Pinpoint the cell where the given text exists, returning its (x, y) midpoint coordinate. 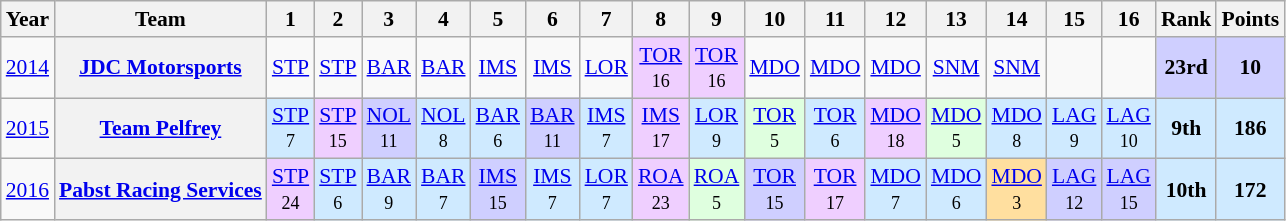
Team (160, 19)
TOR6 (836, 128)
2014 (28, 68)
12 (896, 19)
172 (1250, 190)
MDO5 (956, 128)
9th (1186, 128)
BAR6 (498, 128)
10th (1186, 190)
LAG12 (1074, 190)
11 (836, 19)
23rd (1186, 68)
13 (956, 19)
LAG10 (1128, 128)
BAR9 (390, 190)
STP7 (290, 128)
ROA5 (717, 190)
BAR11 (552, 128)
TOR15 (774, 190)
8 (661, 19)
Pabst Racing Services (160, 190)
IMS15 (498, 190)
Year (28, 19)
Rank (1186, 19)
LOR9 (717, 128)
TOR17 (836, 190)
IMS17 (661, 128)
16 (1128, 19)
2015 (28, 128)
5 (498, 19)
STP15 (338, 128)
1 (290, 19)
9 (717, 19)
STP6 (338, 190)
186 (1250, 128)
7 (606, 19)
NOL11 (390, 128)
LOR (606, 68)
MDO6 (956, 190)
6 (552, 19)
LAG9 (1074, 128)
2 (338, 19)
MDO18 (896, 128)
3 (390, 19)
14 (1016, 19)
STP24 (290, 190)
Points (1250, 19)
MDO8 (1016, 128)
BAR7 (444, 190)
LOR7 (606, 190)
MDO3 (1016, 190)
ROA23 (661, 190)
15 (1074, 19)
JDC Motorsports (160, 68)
Team Pelfrey (160, 128)
MDO7 (896, 190)
2016 (28, 190)
NOL8 (444, 128)
4 (444, 19)
LAG15 (1128, 190)
TOR5 (774, 128)
